Extract the (x, y) coordinate from the center of the cell holding the provided text.  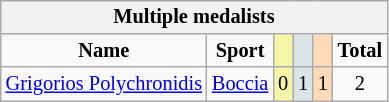
Multiple medalists (194, 17)
0 (283, 84)
Boccia (240, 84)
Grigorios Polychronidis (104, 84)
Name (104, 51)
Sport (240, 51)
Total (360, 51)
2 (360, 84)
